Pinpoint the cell where the given text exists, returning its (x, y) midpoint coordinate. 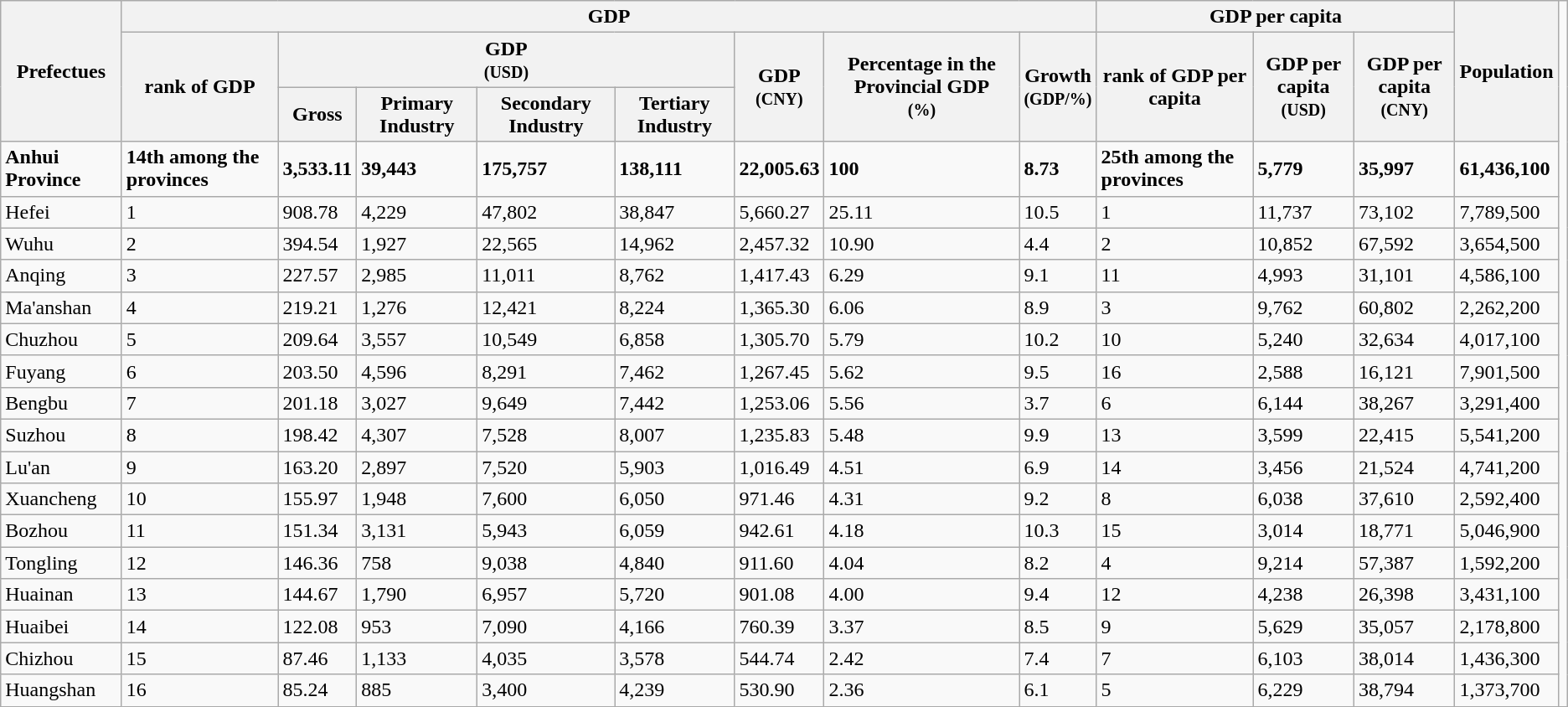
8.73 (1058, 169)
8,291 (546, 371)
7,462 (675, 371)
3,014 (1303, 531)
22,565 (546, 244)
2,457.32 (779, 244)
5,541,200 (1506, 435)
901.08 (779, 595)
rank of GDP per capita (1174, 87)
Suzhou (61, 435)
7,789,500 (1506, 212)
Tertiary Industry (675, 114)
530.90 (779, 690)
73,102 (1404, 212)
GDP per capita(USD) (1303, 87)
1,267.45 (779, 371)
760.39 (779, 627)
GDP (609, 17)
9.2 (1058, 499)
35,997 (1404, 169)
3,131 (417, 531)
Huangshan (61, 690)
4,166 (675, 627)
4,586,100 (1506, 276)
151.34 (317, 531)
1,253.06 (779, 403)
Tongling (61, 563)
10.90 (921, 244)
2,985 (417, 276)
4.31 (921, 499)
6,059 (675, 531)
3,400 (546, 690)
26,398 (1404, 595)
Bozhou (61, 531)
1,133 (417, 658)
10.3 (1058, 531)
3,578 (675, 658)
Wuhu (61, 244)
16,121 (1404, 371)
GDP per capita (1276, 17)
146.36 (317, 563)
38,794 (1404, 690)
6,050 (675, 499)
67,592 (1404, 244)
4,840 (675, 563)
9,762 (1303, 307)
2.42 (921, 658)
3.37 (921, 627)
4.18 (921, 531)
8,224 (675, 307)
5,943 (546, 531)
4,307 (417, 435)
953 (417, 627)
8.2 (1058, 563)
6.06 (921, 307)
6,229 (1303, 690)
1,417.43 (779, 276)
203.50 (317, 371)
155.97 (317, 499)
10,852 (1303, 244)
GDP(CNY) (779, 87)
5,660.27 (779, 212)
12,421 (546, 307)
1,276 (417, 307)
9,038 (546, 563)
544.74 (779, 658)
7,520 (546, 467)
2,588 (1303, 371)
9,649 (546, 403)
5.48 (921, 435)
2,592,400 (1506, 499)
Percentage in the Provincial GDP(%) (921, 87)
8.5 (1058, 627)
3,599 (1303, 435)
rank of GDP (199, 87)
Secondary Industry (546, 114)
5,720 (675, 595)
8.9 (1058, 307)
GDP(USD) (506, 60)
201.18 (317, 403)
138,111 (675, 169)
6,103 (1303, 658)
3,456 (1303, 467)
4.04 (921, 563)
209.64 (317, 339)
85.24 (317, 690)
971.46 (779, 499)
14th among the provinces (199, 169)
394.54 (317, 244)
100 (921, 169)
37,610 (1404, 499)
25th among the provinces (1174, 169)
Huainan (61, 595)
3,533.11 (317, 169)
5,240 (1303, 339)
5.79 (921, 339)
5.56 (921, 403)
9.4 (1058, 595)
60,802 (1404, 307)
Xuancheng (61, 499)
4,741,200 (1506, 467)
47,802 (546, 212)
942.61 (779, 531)
908.78 (317, 212)
911.60 (779, 563)
Primary Industry (417, 114)
38,267 (1404, 403)
Fuyang (61, 371)
9.5 (1058, 371)
1,373,700 (1506, 690)
3,431,100 (1506, 595)
227.57 (317, 276)
7.4 (1058, 658)
198.42 (317, 435)
6.9 (1058, 467)
4,993 (1303, 276)
21,524 (1404, 467)
7,901,500 (1506, 371)
4.00 (921, 595)
4.4 (1058, 244)
9.9 (1058, 435)
2,178,800 (1506, 627)
175,757 (546, 169)
9,214 (1303, 563)
1,592,200 (1506, 563)
Gross (317, 114)
6,144 (1303, 403)
61,436,100 (1506, 169)
3,557 (417, 339)
885 (417, 690)
219.21 (317, 307)
10.5 (1058, 212)
6.1 (1058, 690)
4,017,100 (1506, 339)
5,903 (675, 467)
22,005.63 (779, 169)
1,016.49 (779, 467)
39,443 (417, 169)
1,436,300 (1506, 658)
Ma'anshan (61, 307)
14,962 (675, 244)
7,442 (675, 403)
35,057 (1404, 627)
11,737 (1303, 212)
3.7 (1058, 403)
1,948 (417, 499)
Anqing (61, 276)
6.29 (921, 276)
Anhui Province (61, 169)
7,600 (546, 499)
5,046,900 (1506, 531)
Chizhou (61, 658)
5.62 (921, 371)
10.2 (1058, 339)
25.11 (921, 212)
Hefei (61, 212)
57,387 (1404, 563)
Growth(GDP/%) (1058, 87)
6,957 (546, 595)
4,229 (417, 212)
144.67 (317, 595)
31,101 (1404, 276)
Bengbu (61, 403)
2,262,200 (1506, 307)
32,634 (1404, 339)
3,027 (417, 403)
2,897 (417, 467)
7,528 (546, 435)
1,927 (417, 244)
1,235.83 (779, 435)
38,014 (1404, 658)
18,771 (1404, 531)
163.20 (317, 467)
1,365.30 (779, 307)
4,596 (417, 371)
5,779 (1303, 169)
4,239 (675, 690)
8,762 (675, 276)
8,007 (675, 435)
11,011 (546, 276)
Population (1506, 71)
1,305.70 (779, 339)
3,654,500 (1506, 244)
Lu'an (61, 467)
7,090 (546, 627)
758 (417, 563)
Chuzhou (61, 339)
10,549 (546, 339)
5,629 (1303, 627)
3,291,400 (1506, 403)
GDP per capita(CNY) (1404, 87)
Huaibei (61, 627)
9.1 (1058, 276)
4,035 (546, 658)
4,238 (1303, 595)
22,415 (1404, 435)
4.51 (921, 467)
87.46 (317, 658)
Prefectues (61, 71)
122.08 (317, 627)
6,038 (1303, 499)
2.36 (921, 690)
38,847 (675, 212)
1,790 (417, 595)
6,858 (675, 339)
